Pinpoint the cell where the given text exists, returning its [x, y] midpoint coordinate. 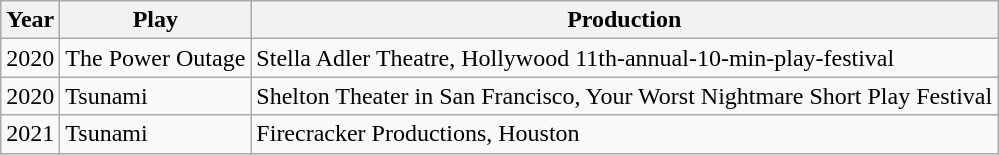
Play [156, 20]
Production [624, 20]
Shelton Theater in San Francisco, Your Worst Nightmare Short Play Festival [624, 96]
2021 [30, 134]
Firecracker Productions, Houston [624, 134]
Stella Adler Theatre, Hollywood 11th-annual-10-min-play-festival [624, 58]
Year [30, 20]
The Power Outage [156, 58]
